Locate the cell with the specified text and output its [x, y] center coordinate. 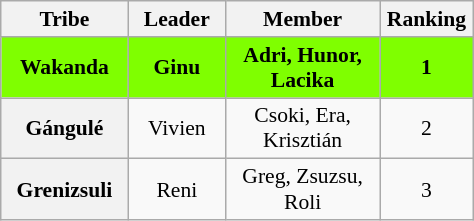
Leader [177, 19]
3 [427, 190]
Ranking [427, 19]
Tribe [64, 19]
Reni [177, 190]
Wakanda [64, 68]
1 [427, 68]
Grenizsuli [64, 190]
Greg, Zsuzsu, Roli [303, 190]
Gángulé [64, 128]
2 [427, 128]
Ginu [177, 68]
Vivien [177, 128]
Csoki, Era, Krisztián [303, 128]
Member [303, 19]
Adri, Hunor, Lacika [303, 68]
